Return [x, y] of the center of cell containing provided text 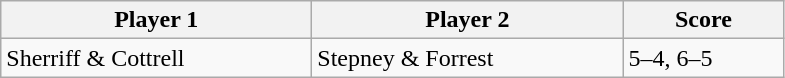
Sherriff & Cottrell [156, 58]
Player 1 [156, 20]
Player 2 [468, 20]
Stepney & Forrest [468, 58]
Score [704, 20]
5–4, 6–5 [704, 58]
